Detect which cell encompasses the target text, then output its [X, Y] center coordinate. 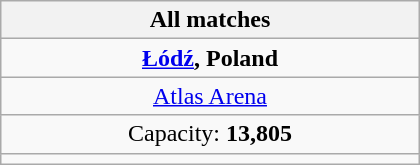
Łódź, Poland [210, 58]
Atlas Arena [210, 96]
Capacity: 13,805 [210, 134]
All matches [210, 20]
